Output the (X, Y) coordinate of the center of the cell containing the given text.  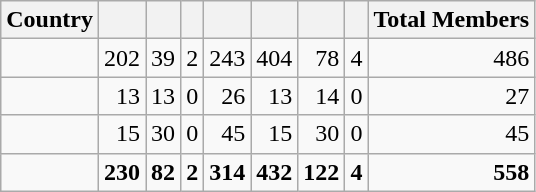
Total Members (452, 20)
243 (228, 58)
558 (452, 172)
404 (274, 58)
202 (122, 58)
432 (274, 172)
Country (50, 20)
314 (228, 172)
14 (322, 96)
122 (322, 172)
230 (122, 172)
39 (164, 58)
82 (164, 172)
78 (322, 58)
27 (452, 96)
26 (228, 96)
486 (452, 58)
